Extract the (x, y) coordinate from the center of the cell holding the provided text.  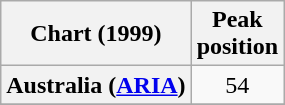
Peakposition (237, 34)
Australia (ARIA) (96, 85)
Chart (1999) (96, 34)
54 (237, 85)
